Extract the (X, Y) coordinate from the center of the cell holding the provided text.  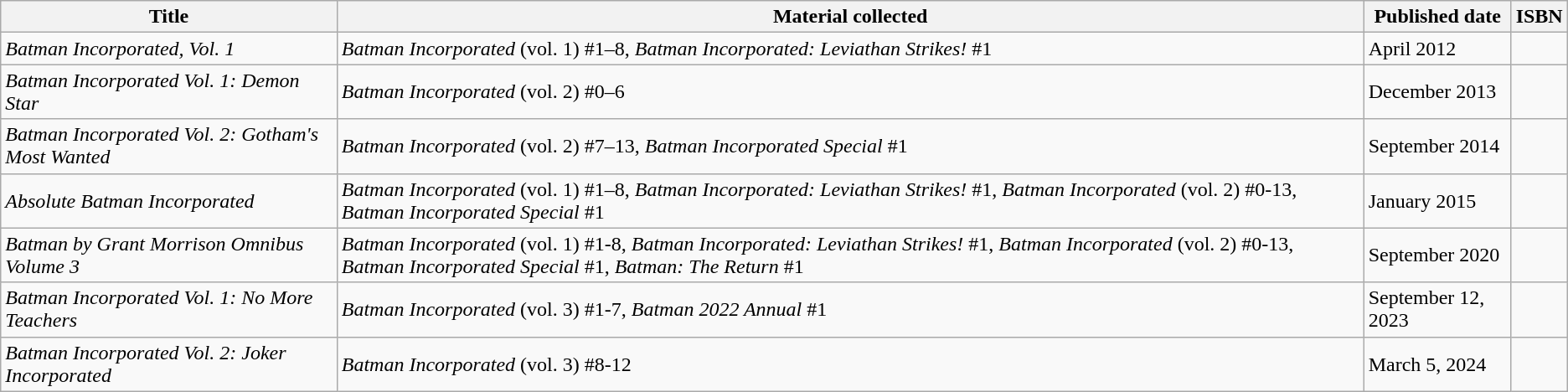
April 2012 (1437, 49)
Batman by Grant Morrison Omnibus Volume 3 (169, 255)
Batman Incorporated Vol. 2: Gotham's Most Wanted (169, 146)
Batman Incorporated (vol. 1) #1–8, Batman Incorporated: Leviathan Strikes! #1, Batman Incorporated (vol. 2) #0-13, Batman Incorporated Special #1 (850, 201)
December 2013 (1437, 92)
Batman Incorporated Vol. 1: Demon Star (169, 92)
Batman Incorporated Vol. 1: No More Teachers (169, 310)
Batman Incorporated, Vol. 1 (169, 49)
Batman Incorporated (vol. 2) #0–6 (850, 92)
ISBN (1540, 17)
September 12, 2023 (1437, 310)
January 2015 (1437, 201)
March 5, 2024 (1437, 364)
Published date (1437, 17)
Batman Incorporated (vol. 3) #1-7, Batman 2022 Annual #1 (850, 310)
Batman Incorporated (vol. 2) #7–13, Batman Incorporated Special #1 (850, 146)
Batman Incorporated (vol. 3) #8-12 (850, 364)
Batman Incorporated Vol. 2: Joker Incorporated (169, 364)
Material collected (850, 17)
Title (169, 17)
September 2014 (1437, 146)
Batman Incorporated (vol. 1) #1–8, Batman Incorporated: Leviathan Strikes! #1 (850, 49)
September 2020 (1437, 255)
Absolute Batman Incorporated (169, 201)
